Locate the cell with the specified text and output its (X, Y) center coordinate. 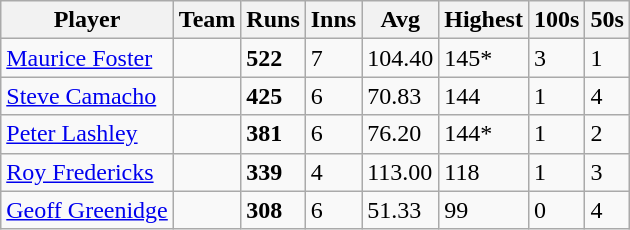
Steve Camacho (88, 96)
50s (607, 20)
425 (273, 96)
2 (607, 134)
144* (484, 134)
70.83 (400, 96)
Team (207, 20)
381 (273, 134)
145* (484, 58)
Peter Lashley (88, 134)
Roy Fredericks (88, 172)
144 (484, 96)
99 (484, 210)
113.00 (400, 172)
Player (88, 20)
104.40 (400, 58)
522 (273, 58)
Inns (333, 20)
7 (333, 58)
Geoff Greenidge (88, 210)
308 (273, 210)
Avg (400, 20)
339 (273, 172)
118 (484, 172)
76.20 (400, 134)
Highest (484, 20)
Maurice Foster (88, 58)
0 (556, 210)
100s (556, 20)
51.33 (400, 210)
Runs (273, 20)
